Output the (X, Y) coordinate of the center of the cell containing the given text.  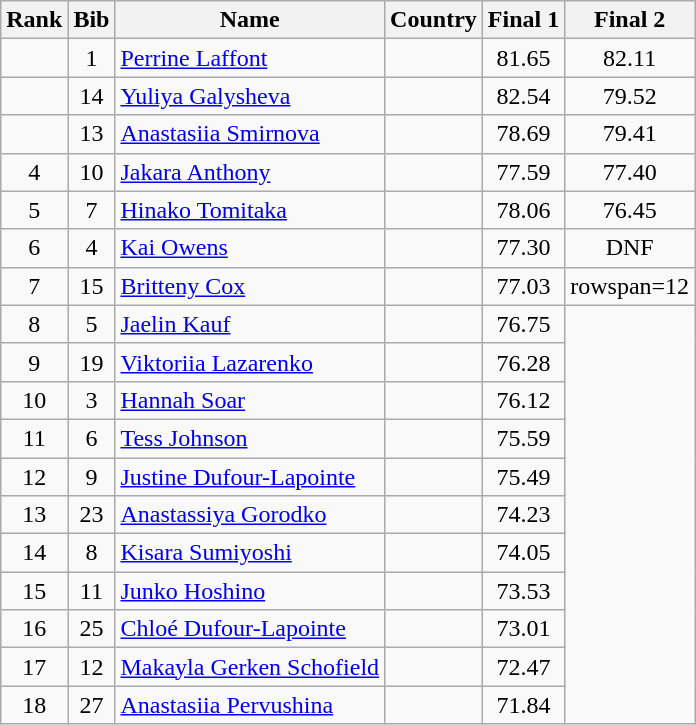
82.54 (523, 96)
82.11 (630, 58)
73.01 (523, 629)
75.49 (523, 477)
Britteny Cox (250, 286)
77.03 (523, 286)
Anastasiia Smirnova (250, 134)
1 (92, 58)
76.28 (523, 362)
Junko Hoshino (250, 591)
78.69 (523, 134)
Jaelin Kauf (250, 324)
72.47 (523, 667)
77.30 (523, 248)
DNF (630, 248)
Yuliya Galysheva (250, 96)
Kisara Sumiyoshi (250, 553)
Viktoriia Lazarenko (250, 362)
76.12 (523, 400)
Makayla Gerken Schofield (250, 667)
Jakara Anthony (250, 172)
19 (92, 362)
74.05 (523, 553)
Hannah Soar (250, 400)
71.84 (523, 705)
23 (92, 515)
27 (92, 705)
73.53 (523, 591)
Hinako Tomitaka (250, 210)
Chloé Dufour-Lapointe (250, 629)
77.59 (523, 172)
Tess Johnson (250, 438)
Kai Owens (250, 248)
Anastasiia Pervushina (250, 705)
Anastassiya Gorodko (250, 515)
81.65 (523, 58)
Country (434, 20)
16 (34, 629)
Final 2 (630, 20)
Name (250, 20)
Bib (92, 20)
79.52 (630, 96)
Justine Dufour-Lapointe (250, 477)
75.59 (523, 438)
78.06 (523, 210)
Rank (34, 20)
Perrine Laffont (250, 58)
76.45 (630, 210)
18 (34, 705)
25 (92, 629)
17 (34, 667)
3 (92, 400)
79.41 (630, 134)
74.23 (523, 515)
77.40 (630, 172)
76.75 (523, 324)
Final 1 (523, 20)
rowspan=12 (630, 286)
